Scan for the cell matching the given text and deliver its [x, y] coordinate at center. 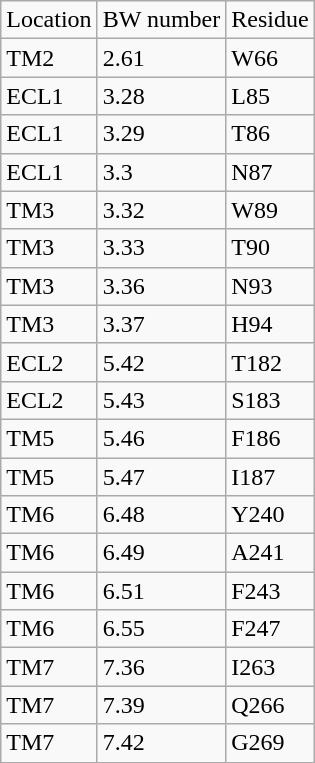
3.33 [162, 248]
T182 [270, 362]
Y240 [270, 515]
H94 [270, 324]
5.47 [162, 477]
S183 [270, 400]
5.42 [162, 362]
7.36 [162, 667]
BW number [162, 20]
I187 [270, 477]
5.43 [162, 400]
7.39 [162, 705]
7.42 [162, 743]
3.37 [162, 324]
W66 [270, 58]
Q266 [270, 705]
6.48 [162, 515]
W89 [270, 210]
2.61 [162, 58]
Residue [270, 20]
F243 [270, 591]
L85 [270, 96]
3.3 [162, 172]
6.51 [162, 591]
5.46 [162, 438]
A241 [270, 553]
F247 [270, 629]
TM2 [49, 58]
6.55 [162, 629]
3.29 [162, 134]
T90 [270, 248]
F186 [270, 438]
I263 [270, 667]
6.49 [162, 553]
3.36 [162, 286]
3.28 [162, 96]
3.32 [162, 210]
N93 [270, 286]
G269 [270, 743]
T86 [270, 134]
N87 [270, 172]
Location [49, 20]
